Capture the cell that displays the provided text and extract its [X, Y] central coordinate. 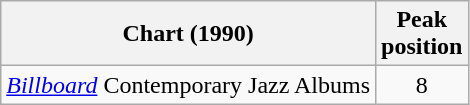
Peakposition [422, 34]
Chart (1990) [188, 34]
8 [422, 85]
Billboard Contemporary Jazz Albums [188, 85]
